Output the [x, y] coordinate of the center of the cell containing the given text.  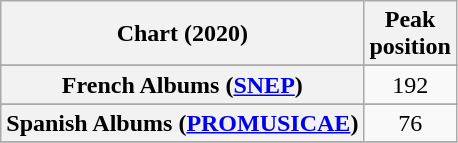
French Albums (SNEP) [182, 85]
192 [410, 85]
Chart (2020) [182, 34]
Peakposition [410, 34]
76 [410, 123]
Spanish Albums (PROMUSICAE) [182, 123]
